Scan for the cell matching the given text and deliver its (x, y) coordinate at center. 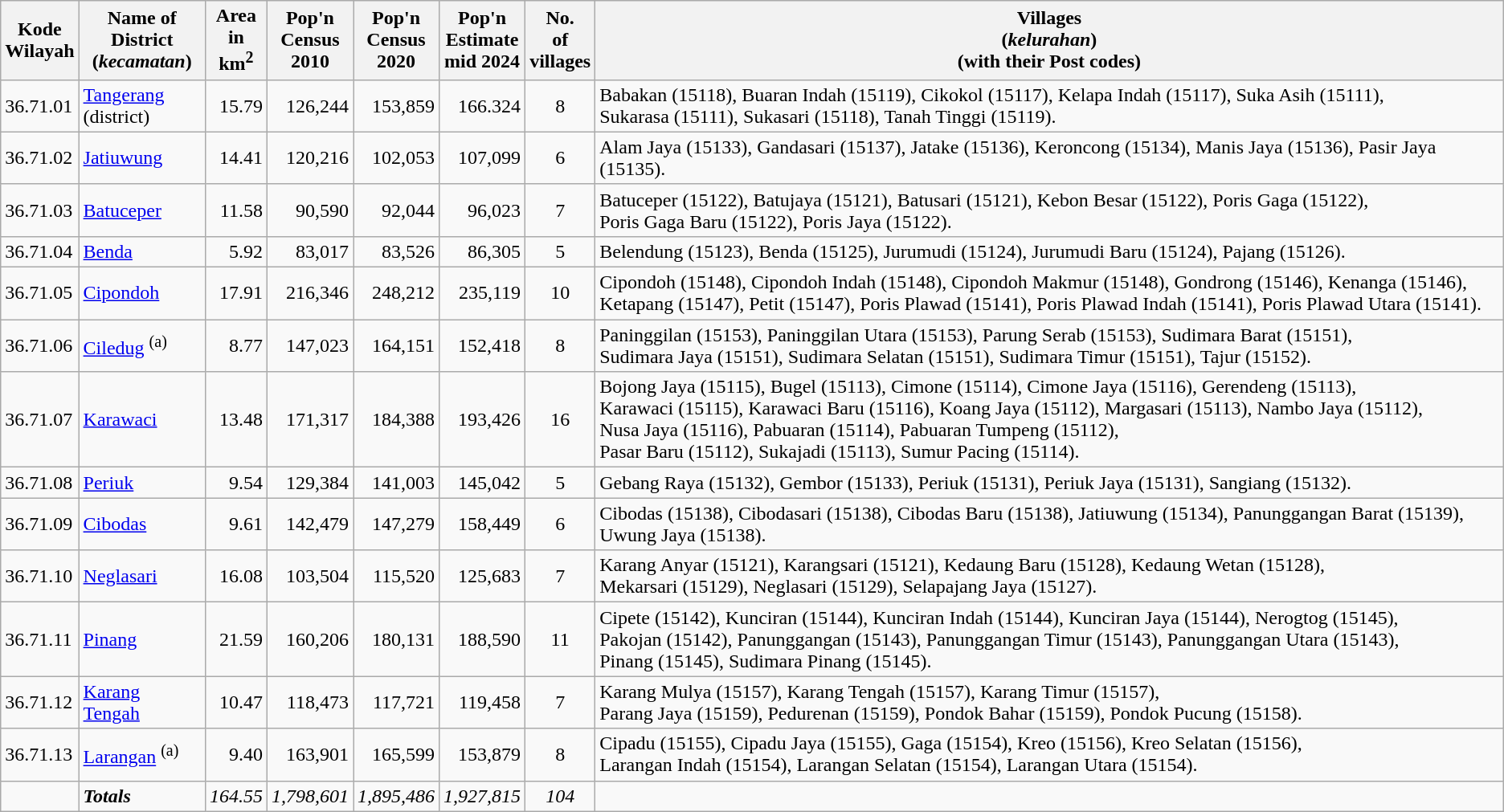
165,599 (397, 755)
1,895,486 (397, 796)
184,388 (397, 419)
107,099 (482, 157)
102,053 (397, 157)
36.71.08 (40, 483)
158,449 (482, 524)
171,317 (310, 419)
Pop'nCensus2010 (310, 40)
Pinang (141, 639)
11 (561, 639)
8.77 (236, 345)
Jatiuwung (141, 157)
216,346 (310, 294)
36.71.07 (40, 419)
10 (561, 294)
160,206 (310, 639)
141,003 (397, 483)
180,131 (397, 639)
83,526 (397, 251)
119,458 (482, 702)
120,216 (310, 157)
129,384 (310, 483)
96,023 (482, 210)
21.59 (236, 639)
Batuceper (141, 210)
36.71.03 (40, 210)
Batuceper (15122), Batujaya (15121), Batusari (15121), Kebon Besar (15122), Poris Gaga (15122), Poris Gaga Baru (15122), Poris Jaya (15122). (1049, 210)
No. ofvillages (561, 40)
5.92 (236, 251)
145,042 (482, 483)
Karang Anyar (15121), Karangsari (15121), Kedaung Baru (15128), Kedaung Wetan (15128), Mekarsari (15129), Neglasari (15129), Selapajang Jaya (15127). (1049, 577)
147,279 (397, 524)
Tangerang (district) (141, 106)
193,426 (482, 419)
Pop'nCensus2020 (397, 40)
Cipondoh (141, 294)
Totals (141, 796)
142,479 (310, 524)
36.71.09 (40, 524)
Name of District(kecamatan) (141, 40)
17.91 (236, 294)
16.08 (236, 577)
36.71.01 (40, 106)
9.40 (236, 755)
115,520 (397, 577)
164,151 (397, 345)
104 (561, 796)
36.71.04 (40, 251)
83,017 (310, 251)
36.71.12 (40, 702)
36.71.13 (40, 755)
164.55 (236, 796)
90,590 (310, 210)
163,901 (310, 755)
Neglasari (141, 577)
Pop'nEstimatemid 2024 (482, 40)
Periuk (141, 483)
152,418 (482, 345)
36.71.06 (40, 345)
Area in km2 (236, 40)
153,879 (482, 755)
Ciledug (a) (141, 345)
1,798,601 (310, 796)
86,305 (482, 251)
Larangan (a) (141, 755)
248,212 (397, 294)
153,859 (397, 106)
117,721 (397, 702)
235,119 (482, 294)
125,683 (482, 577)
Kode Wilayah (40, 40)
36.71.10 (40, 577)
9.61 (236, 524)
9.54 (236, 483)
Alam Jaya (15133), Gandasari (15137), Jatake (15136), Keroncong (15134), Manis Jaya (15136), Pasir Jaya (15135). (1049, 157)
103,504 (310, 577)
Cibodas (15138), Cibodasari (15138), Cibodas Baru (15138), Jatiuwung (15134), Panunggangan Barat (15139), Uwung Jaya (15138). (1049, 524)
126,244 (310, 106)
188,590 (482, 639)
Cibodas (141, 524)
36.71.05 (40, 294)
13.48 (236, 419)
Villages (kelurahan)(with their Post codes) (1049, 40)
36.71.02 (40, 157)
36.71.11 (40, 639)
15.79 (236, 106)
1,927,815 (482, 796)
Gebang Raya (15132), Gembor (15133), Periuk (15131), Periuk Jaya (15131), Sangiang (15132). (1049, 483)
166.324 (482, 106)
16 (561, 419)
147,023 (310, 345)
Belendung (15123), Benda (15125), Jurumudi (15124), Jurumudi Baru (15124), Pajang (15126). (1049, 251)
92,044 (397, 210)
Benda (141, 251)
Karang Tengah (141, 702)
Karawaci (141, 419)
14.41 (236, 157)
11.58 (236, 210)
10.47 (236, 702)
118,473 (310, 702)
